Extract the (X, Y) coordinate from the center of the cell holding the provided text.  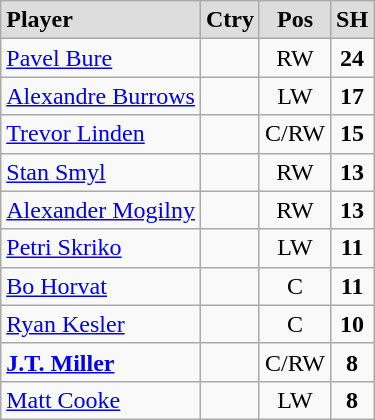
10 (352, 324)
Ctry (230, 20)
J.T. Miller (101, 362)
Bo Horvat (101, 286)
Ryan Kesler (101, 324)
Alexander Mogilny (101, 210)
15 (352, 134)
Player (101, 20)
24 (352, 58)
Matt Cooke (101, 400)
Stan Smyl (101, 172)
Alexandre Burrows (101, 96)
SH (352, 20)
Trevor Linden (101, 134)
Petri Skriko (101, 248)
Pos (294, 20)
17 (352, 96)
Pavel Bure (101, 58)
